Output the [x, y] coordinate of the center of the cell containing the given text.  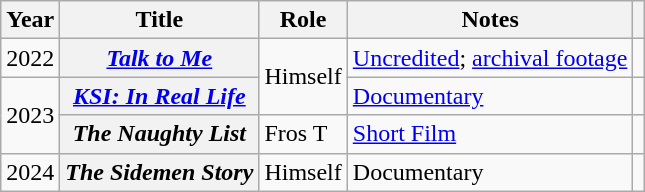
Role [303, 20]
Talk to Me [160, 58]
2022 [30, 58]
Year [30, 20]
Uncredited; archival footage [490, 58]
2024 [30, 172]
Fros T [303, 134]
The Sidemen Story [160, 172]
KSI: In Real Life [160, 96]
Notes [490, 20]
Short Film [490, 134]
The Naughty List [160, 134]
2023 [30, 115]
Title [160, 20]
